Return the [X, Y] coordinate for the center point of the cell that contains the specified text.  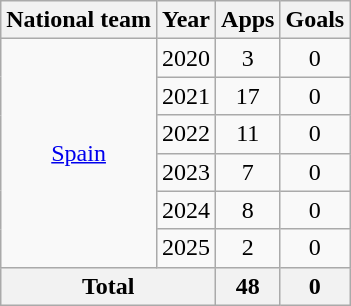
3 [248, 58]
2025 [186, 248]
17 [248, 96]
7 [248, 172]
2023 [186, 172]
2 [248, 248]
Apps [248, 20]
Year [186, 20]
48 [248, 286]
2021 [186, 96]
11 [248, 134]
Goals [315, 20]
8 [248, 210]
Spain [79, 153]
2022 [186, 134]
2024 [186, 210]
National team [79, 20]
Total [108, 286]
2020 [186, 58]
